Capture the cell that displays the provided text and extract its (x, y) central coordinate. 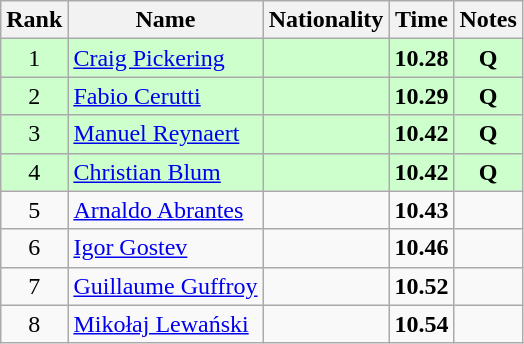
6 (34, 248)
Fabio Cerutti (166, 96)
Time (422, 20)
10.43 (422, 210)
Notes (488, 20)
Christian Blum (166, 172)
Name (166, 20)
10.54 (422, 324)
Arnaldo Abrantes (166, 210)
1 (34, 58)
Igor Gostev (166, 248)
5 (34, 210)
2 (34, 96)
10.46 (422, 248)
Mikołaj Lewański (166, 324)
Nationality (326, 20)
Rank (34, 20)
7 (34, 286)
Guillaume Guffroy (166, 286)
8 (34, 324)
4 (34, 172)
Manuel Reynaert (166, 134)
10.29 (422, 96)
10.28 (422, 58)
Craig Pickering (166, 58)
10.52 (422, 286)
3 (34, 134)
